Find where the given text appears and provide that cell's center as (X, Y) coordinate. 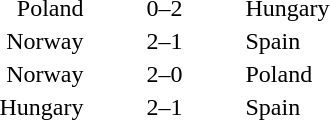
2–0 (164, 74)
2–1 (164, 41)
